Pinpoint the cell where the given text exists, returning its (X, Y) midpoint coordinate. 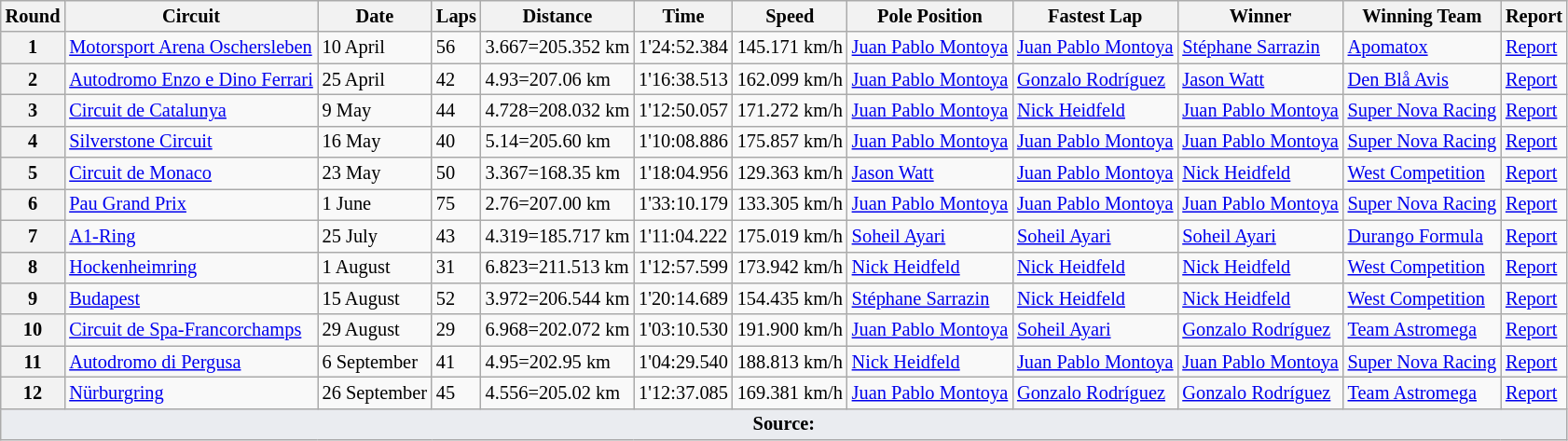
10 April (375, 48)
Pau Grand Prix (190, 204)
6 September (375, 362)
44 (457, 110)
1'24:52.384 (683, 48)
1'16:38.513 (683, 79)
Winning Team (1423, 16)
Hockenheimring (190, 268)
Durango Formula (1423, 236)
41 (457, 362)
Pole Position (930, 16)
6.968=202.072 km (557, 330)
4.728=208.032 km (557, 110)
6.823=211.513 km (557, 268)
Circuit de Monaco (190, 173)
16 May (375, 142)
4.95=202.95 km (557, 362)
1'12:50.057 (683, 110)
31 (457, 268)
1 August (375, 268)
Laps (457, 16)
56 (457, 48)
1'12:37.085 (683, 393)
188.813 km/h (791, 362)
1'11:04.222 (683, 236)
2 (34, 79)
4.319=185.717 km (557, 236)
45 (457, 393)
Distance (557, 16)
23 May (375, 173)
Autodromo di Pergusa (190, 362)
Silverstone Circuit (190, 142)
6 (34, 204)
1'20:14.689 (683, 298)
9 May (375, 110)
3.667=205.352 km (557, 48)
Circuit (190, 16)
Budapest (190, 298)
173.942 km/h (791, 268)
5.14=205.60 km (557, 142)
3 (34, 110)
52 (457, 298)
Winner (1260, 16)
26 September (375, 393)
12 (34, 393)
Time (683, 16)
Autodromo Enzo e Dino Ferrari (190, 79)
191.900 km/h (791, 330)
Circuit de Catalunya (190, 110)
Source: (784, 424)
50 (457, 173)
7 (34, 236)
29 (457, 330)
5 (34, 173)
10 (34, 330)
Fastest Lap (1094, 16)
Apomatox (1423, 48)
42 (457, 79)
4.556=205.02 km (557, 393)
75 (457, 204)
175.019 km/h (791, 236)
1'10:08.886 (683, 142)
3.367=168.35 km (557, 173)
Den Blå Avis (1423, 79)
43 (457, 236)
4 (34, 142)
Speed (791, 16)
1 June (375, 204)
1'18:04.956 (683, 173)
Motorsport Arena Oschersleben (190, 48)
169.381 km/h (791, 393)
9 (34, 298)
11 (34, 362)
1'03:10.530 (683, 330)
8 (34, 268)
1 (34, 48)
40 (457, 142)
25 April (375, 79)
145.171 km/h (791, 48)
171.272 km/h (791, 110)
A1-Ring (190, 236)
154.435 km/h (791, 298)
Nürburgring (190, 393)
2.76=207.00 km (557, 204)
1'33:10.179 (683, 204)
133.305 km/h (791, 204)
4.93=207.06 km (557, 79)
29 August (375, 330)
162.099 km/h (791, 79)
3.972=206.544 km (557, 298)
Round (34, 16)
Circuit de Spa-Francorchamps (190, 330)
129.363 km/h (791, 173)
15 August (375, 298)
1'04:29.540 (683, 362)
1'12:57.599 (683, 268)
Date (375, 16)
25 July (375, 236)
175.857 km/h (791, 142)
